Find where the given text appears and provide that cell's center as (X, Y) coordinate. 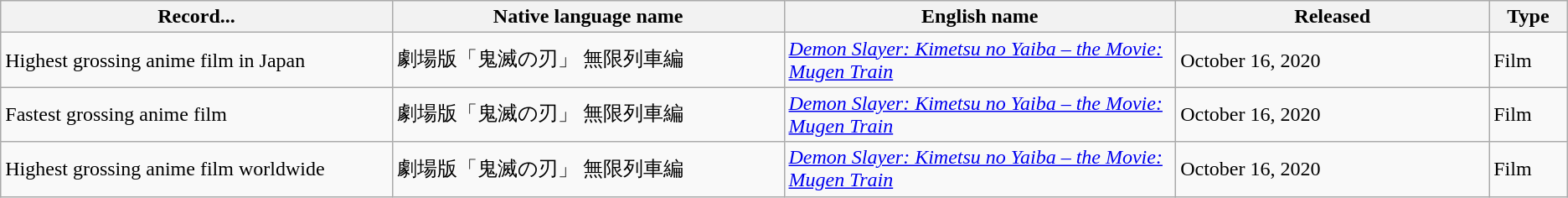
Fastest grossing anime film (197, 114)
Released (1333, 17)
Type (1529, 17)
Highest grossing anime film in Japan (197, 60)
English name (980, 17)
Highest grossing anime film worldwide (197, 169)
Native language name (588, 17)
Record... (197, 17)
